Identify which cell holds the provided text, then report its [X, Y] central coordinate. 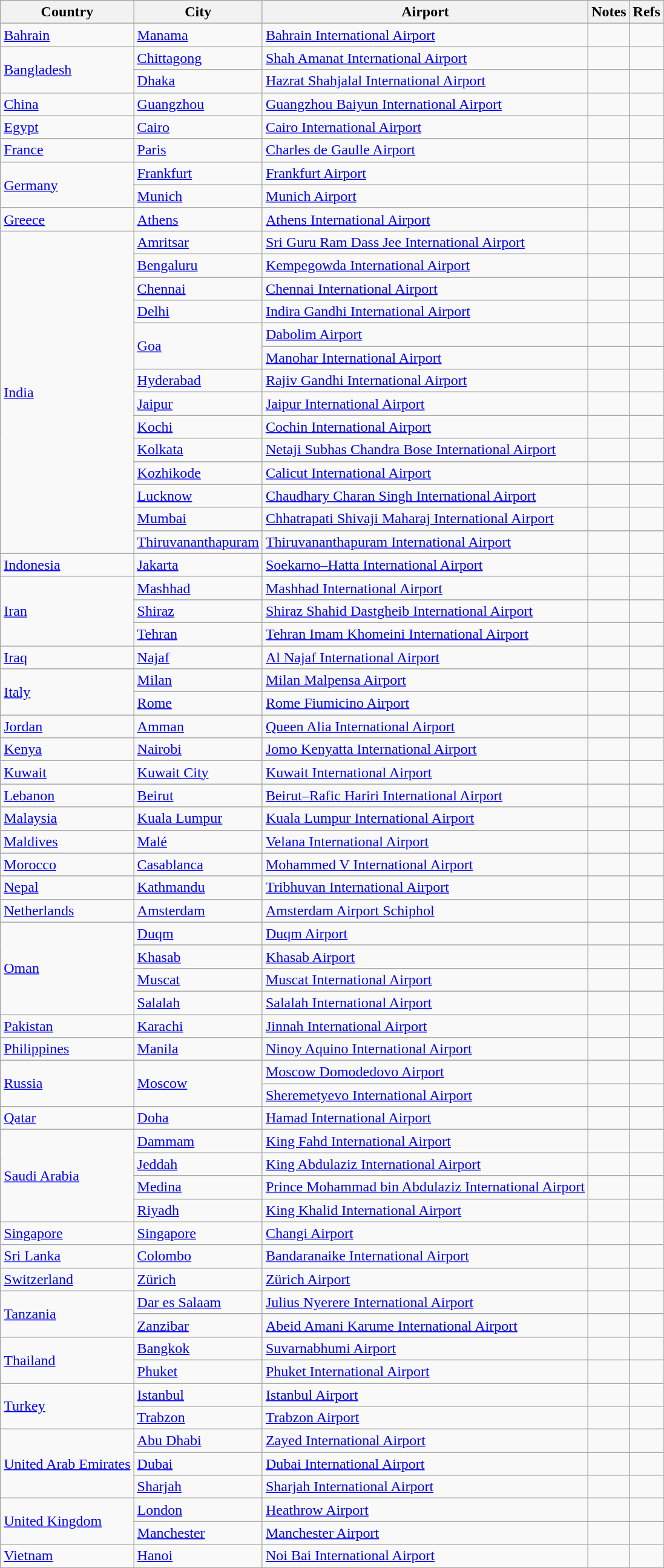
Amsterdam [198, 911]
Velana International Airport [425, 842]
Amsterdam Airport Schiphol [425, 911]
Jaipur International Airport [425, 404]
Dar es Salaam [198, 1302]
Muscat International Airport [425, 980]
Thiruvananthapuram International Airport [425, 542]
Thailand [67, 1360]
Sharjah International Airport [425, 1487]
Zayed International Airport [425, 1441]
Chaudhary Charan Singh International Airport [425, 496]
China [67, 104]
Munich [198, 196]
Salalah International Airport [425, 1003]
Chennai International Airport [425, 289]
Tehran Imam Khomeini International Airport [425, 634]
Athens [198, 219]
Netherlands [67, 911]
Turkey [67, 1406]
Abu Dhabi [198, 1441]
Sri Lanka [67, 1256]
Zanzibar [198, 1325]
Mohammed V International Airport [425, 865]
Soekarno–Hatta International Airport [425, 565]
Milan [198, 680]
Pakistan [67, 1026]
Goa [198, 346]
Netaji Subhas Chandra Bose International Airport [425, 450]
Jaipur [198, 404]
Doha [198, 1118]
Al Najaf International Airport [425, 657]
Delhi [198, 312]
Frankfurt [198, 173]
Athens International Airport [425, 219]
Dammam [198, 1141]
King Khalid International Airport [425, 1210]
Rome [198, 703]
Moscow Domodedovo Airport [425, 1072]
Mumbai [198, 519]
United Arab Emirates [67, 1464]
Iran [67, 611]
Ninoy Aquino International Airport [425, 1049]
Sharjah [198, 1487]
Phuket International Airport [425, 1371]
Bengaluru [198, 265]
India [67, 392]
United Kingdom [67, 1521]
Duqm Airport [425, 934]
Notes [609, 12]
Heathrow Airport [425, 1510]
Bandaranaike International Airport [425, 1256]
Philippines [67, 1049]
Indira Gandhi International Airport [425, 312]
Bangkok [198, 1348]
Guangzhou [198, 104]
Maldives [67, 842]
Khasab Airport [425, 957]
Kenya [67, 749]
Country [67, 12]
Vietnam [67, 1556]
Kuala Lumpur [198, 819]
Dubai [198, 1464]
Airport [425, 12]
Hanoi [198, 1556]
Tribhuvan International Airport [425, 888]
Chennai [198, 289]
Changi Airport [425, 1233]
Phuket [198, 1371]
Shah Amanat International Airport [425, 58]
Duqm [198, 934]
Kozhikode [198, 473]
Egypt [67, 127]
Malaysia [67, 819]
Switzerland [67, 1279]
Kolkata [198, 450]
Suvarnabhumi Airport [425, 1348]
Malé [198, 842]
Refs [646, 12]
Bahrain [67, 35]
Salalah [198, 1003]
Amritsar [198, 242]
Beirut–Rafic Hariri International Airport [425, 796]
Istanbul [198, 1394]
Queen Alia International Airport [425, 726]
City [198, 12]
Manohar International Airport [425, 358]
Dabolim Airport [425, 335]
Milan Malpensa Airport [425, 680]
Beirut [198, 796]
Jinnah International Airport [425, 1026]
Colombo [198, 1256]
Kuwait City [198, 772]
Calicut International Airport [425, 473]
Abeid Amani Karume International Airport [425, 1325]
Medina [198, 1187]
Zürich Airport [425, 1279]
Manama [198, 35]
Manchester [198, 1533]
Lucknow [198, 496]
Indonesia [67, 565]
Guangzhou Baiyun International Airport [425, 104]
Tehran [198, 634]
Istanbul Airport [425, 1394]
Manchester Airport [425, 1533]
Najaf [198, 657]
Jeddah [198, 1164]
Kochi [198, 427]
Frankfurt Airport [425, 173]
Nepal [67, 888]
Jakarta [198, 565]
Saudi Arabia [67, 1176]
London [198, 1510]
Rajiv Gandhi International Airport [425, 381]
Hyderabad [198, 381]
Sri Guru Ram Dass Jee International Airport [425, 242]
Hamad International Airport [425, 1118]
Kathmandu [198, 888]
Trabzon Airport [425, 1418]
Charles de Gaulle Airport [425, 150]
King Abdulaziz International Airport [425, 1164]
Shiraz Shahid Dastgheib International Airport [425, 611]
Cochin International Airport [425, 427]
Rome Fiumicino Airport [425, 703]
Julius Nyerere International Airport [425, 1302]
Bangladesh [67, 70]
Morocco [67, 865]
Kuwait [67, 772]
Khasab [198, 957]
Shiraz [198, 611]
Zürich [198, 1279]
Germany [67, 185]
Munich Airport [425, 196]
Dhaka [198, 81]
Riyadh [198, 1210]
Qatar [67, 1118]
Moscow [198, 1084]
King Fahd International Airport [425, 1141]
Thiruvananthapuram [198, 542]
Casablanca [198, 865]
Lebanon [67, 796]
Manila [198, 1049]
Noi Bai International Airport [425, 1556]
Russia [67, 1084]
Mashhad [198, 588]
Italy [67, 692]
Jomo Kenyatta International Airport [425, 749]
Amman [198, 726]
Karachi [198, 1026]
Muscat [198, 980]
Kuala Lumpur International Airport [425, 819]
Cairo International Airport [425, 127]
Paris [198, 150]
Chittagong [198, 58]
Bahrain International Airport [425, 35]
Trabzon [198, 1418]
Oman [67, 968]
Kempegowda International Airport [425, 265]
Chhatrapati Shivaji Maharaj International Airport [425, 519]
Sheremetyevo International Airport [425, 1095]
Dubai International Airport [425, 1464]
Iraq [67, 657]
Hazrat Shahjalal International Airport [425, 81]
Nairobi [198, 749]
Tanzania [67, 1314]
France [67, 150]
Kuwait International Airport [425, 772]
Greece [67, 219]
Prince Mohammad bin Abdulaziz International Airport [425, 1187]
Mashhad International Airport [425, 588]
Cairo [198, 127]
Jordan [67, 726]
